Scan for the cell matching the given text and deliver its [X, Y] coordinate at center. 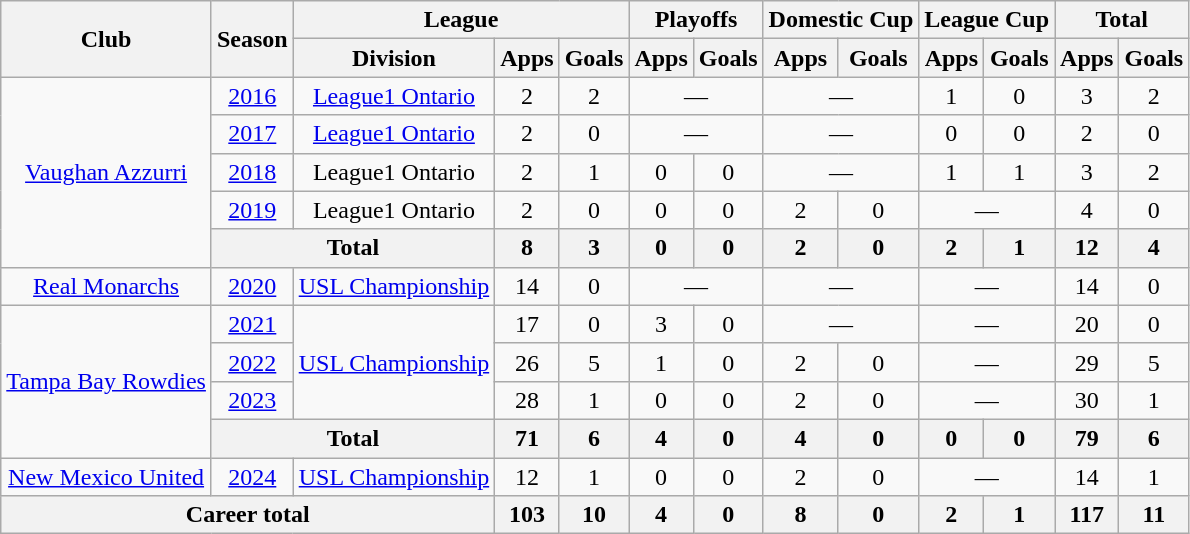
2016 [252, 96]
30 [1087, 400]
2018 [252, 172]
2023 [252, 400]
Career total [248, 515]
2021 [252, 324]
117 [1087, 515]
10 [594, 515]
29 [1087, 362]
2019 [252, 210]
Division [394, 58]
20 [1087, 324]
28 [527, 400]
Domestic Cup [841, 20]
Real Monarchs [106, 286]
League [461, 20]
17 [527, 324]
2017 [252, 134]
71 [527, 438]
Season [252, 39]
79 [1087, 438]
Club [106, 39]
2024 [252, 477]
2020 [252, 286]
Vaughan Azzurri [106, 172]
Tampa Bay Rowdies [106, 381]
New Mexico United [106, 477]
League Cup [987, 20]
11 [1154, 515]
26 [527, 362]
103 [527, 515]
Playoffs [696, 20]
2022 [252, 362]
